From the cell containing the given text, extract its center point as [X, Y] coordinate. 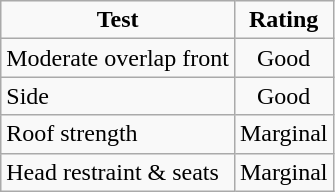
Moderate overlap front [118, 58]
Roof strength [118, 134]
Side [118, 96]
Rating [284, 20]
Head restraint & seats [118, 172]
Test [118, 20]
